Identify which cell holds the provided text, then report its (x, y) central coordinate. 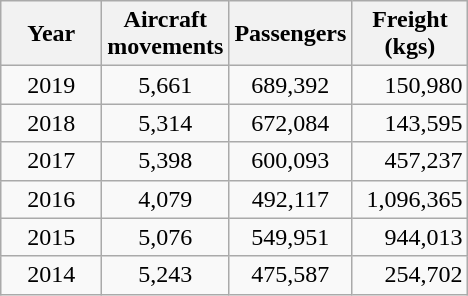
5,076 (166, 237)
689,392 (290, 85)
1,096,365 (410, 199)
600,093 (290, 161)
2014 (52, 275)
549,951 (290, 237)
492,117 (290, 199)
2017 (52, 161)
Freight (kgs) (410, 34)
5,661 (166, 85)
944,013 (410, 237)
Year (52, 34)
457,237 (410, 161)
150,980 (410, 85)
143,595 (410, 123)
Aircraft movements (166, 34)
475,587 (290, 275)
2019 (52, 85)
5,398 (166, 161)
2018 (52, 123)
254,702 (410, 275)
5,243 (166, 275)
Passengers (290, 34)
4,079 (166, 199)
2015 (52, 237)
672,084 (290, 123)
5,314 (166, 123)
2016 (52, 199)
